Pinpoint the cell where the given text exists, returning its [X, Y] midpoint coordinate. 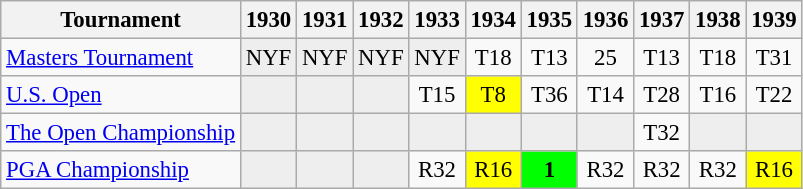
U.S. Open [121, 95]
T32 [662, 133]
Masters Tournament [121, 58]
1937 [662, 20]
1938 [718, 20]
T14 [605, 95]
T15 [437, 95]
1930 [268, 20]
T8 [493, 95]
25 [605, 58]
1935 [549, 20]
1934 [493, 20]
T36 [549, 95]
1933 [437, 20]
1932 [381, 20]
1936 [605, 20]
PGA Championship [121, 170]
1939 [774, 20]
T16 [718, 95]
The Open Championship [121, 133]
1 [549, 170]
1931 [325, 20]
T31 [774, 58]
Tournament [121, 20]
T28 [662, 95]
T22 [774, 95]
